Scan for the cell matching the given text and deliver its [x, y] coordinate at center. 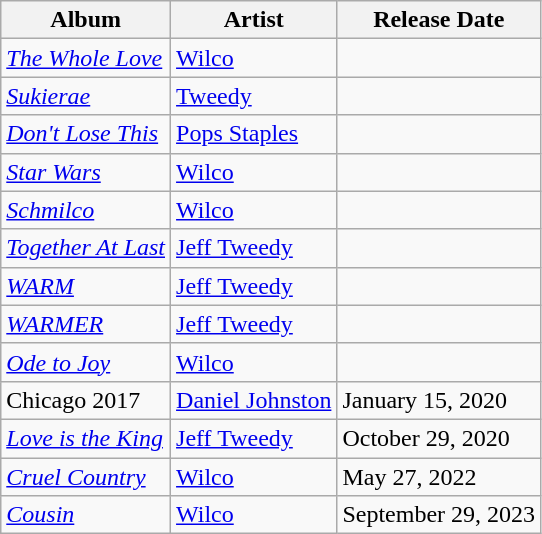
Ode to Joy [86, 362]
January 15, 2020 [439, 400]
Star Wars [86, 172]
May 27, 2022 [439, 477]
Together At Last [86, 248]
Pops Staples [254, 134]
WARMER [86, 324]
Artist [254, 20]
Daniel Johnston [254, 400]
Love is the King [86, 438]
October 29, 2020 [439, 438]
Sukierae [86, 96]
Tweedy [254, 96]
Album [86, 20]
The Whole Love [86, 58]
Chicago 2017 [86, 400]
September 29, 2023 [439, 515]
Don't Lose This [86, 134]
Cousin [86, 515]
Release Date [439, 20]
WARM [86, 286]
Cruel Country [86, 477]
Schmilco [86, 210]
